Extract the (x, y) coordinate from the center of the cell holding the provided text.  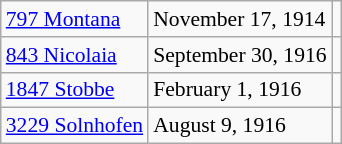
797 Montana (74, 19)
843 Nicolaia (74, 55)
3229 Solnhofen (74, 126)
1847 Stobbe (74, 90)
November 17, 1914 (240, 19)
February 1, 1916 (240, 90)
September 30, 1916 (240, 55)
August 9, 1916 (240, 126)
